Determine the [X, Y] coordinate at the center of the cell enclosing the given text.  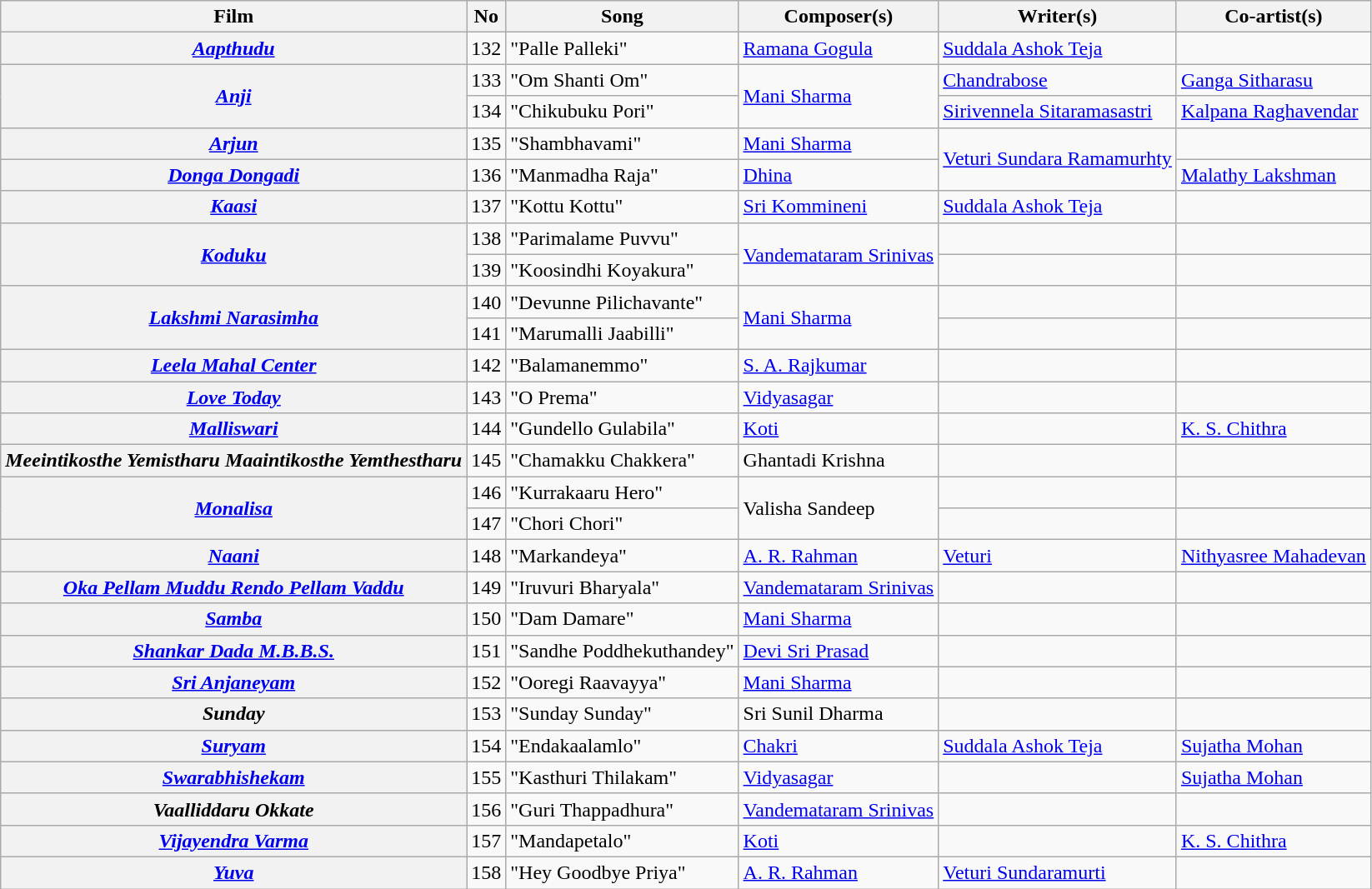
S. A. Rajkumar [839, 365]
147 [487, 524]
"Chori Chori" [622, 524]
151 [487, 651]
Leela Mahal Center [233, 365]
139 [487, 270]
"Mandapetalo" [622, 841]
"Kasthuri Thilakam" [622, 777]
Veturi [1058, 556]
134 [487, 112]
Devi Sri Prasad [839, 651]
"O Prema" [622, 397]
"Palle Palleki" [622, 48]
"Koosindhi Koyakura" [622, 270]
"Endakaalamlo" [622, 746]
149 [487, 587]
Ganga Sitharasu [1274, 80]
146 [487, 492]
153 [487, 714]
148 [487, 556]
136 [487, 175]
Nithyasree Mahadevan [1274, 556]
Chandrabose [1058, 80]
152 [487, 682]
"Sandhe Poddhekuthandey" [622, 651]
"Sunday Sunday" [622, 714]
Oka Pellam Muddu Rendo Pellam Vaddu [233, 587]
Koduku [233, 254]
Love Today [233, 397]
Lakshmi Narasimha [233, 317]
"Dam Damare" [622, 619]
"Manmadha Raja" [622, 175]
154 [487, 746]
Co-artist(s) [1274, 17]
Composer(s) [839, 17]
Yuva [233, 872]
"Markandeya" [622, 556]
137 [487, 207]
"Ooregi Raavayya" [622, 682]
155 [487, 777]
140 [487, 302]
"Balamanemmo" [622, 365]
Sirivennela Sitaramasastri [1058, 112]
Vaalliddaru Okkate [233, 809]
141 [487, 333]
132 [487, 48]
Veturi Sundaramurti [1058, 872]
Kaasi [233, 207]
Veturi Sundara Ramamurhty [1058, 159]
142 [487, 365]
156 [487, 809]
Swarabhishekam [233, 777]
Meeintikosthe Yemistharu Maaintikosthe Yemthestharu [233, 461]
158 [487, 872]
Kalpana Raghavendar [1274, 112]
"Devunne Pilichavante" [622, 302]
Donga Dongadi [233, 175]
"Guri Thappadhura" [622, 809]
Vijayendra Varma [233, 841]
157 [487, 841]
"Chamakku Chakkera" [622, 461]
145 [487, 461]
"Kottu Kottu" [622, 207]
"Shambhavami" [622, 143]
Anji [233, 96]
Shankar Dada M.B.B.S. [233, 651]
144 [487, 429]
"Om Shanti Om" [622, 80]
Writer(s) [1058, 17]
138 [487, 238]
No [487, 17]
"Gundello Gulabila" [622, 429]
"Chikubuku Pori" [622, 112]
Malathy Lakshman [1274, 175]
Sri Anjaneyam [233, 682]
Dhina [839, 175]
Naani [233, 556]
Sri Kommineni [839, 207]
"Kurrakaaru Hero" [622, 492]
Monalisa [233, 508]
Chakri [839, 746]
"Iruvuri Bharyala" [622, 587]
Malliswari [233, 429]
Ghantadi Krishna [839, 461]
Valisha Sandeep [839, 508]
Suryam [233, 746]
"Parimalame Puvvu" [622, 238]
Song [622, 17]
Sunday [233, 714]
150 [487, 619]
Sri Sunil Dharma [839, 714]
Aapthudu [233, 48]
"Marumalli Jaabilli" [622, 333]
Samba [233, 619]
Arjun [233, 143]
Ramana Gogula [839, 48]
"Hey Goodbye Priya" [622, 872]
143 [487, 397]
133 [487, 80]
135 [487, 143]
Film [233, 17]
